Search for the cell housing the specified text and yield its [x, y] center coordinate. 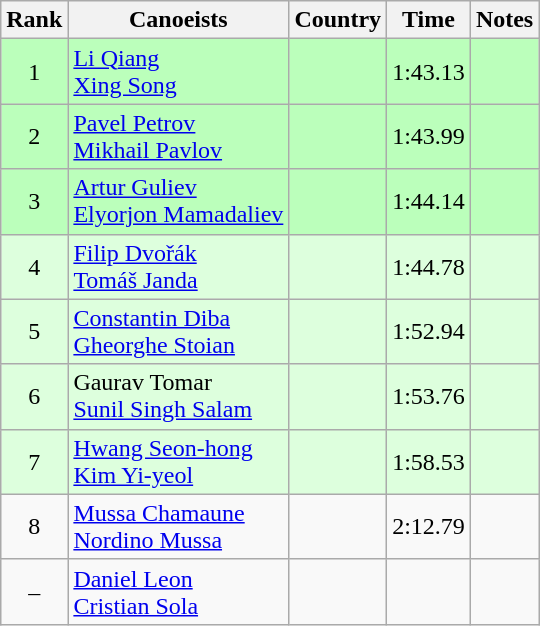
Constantin DibaGheorghe Stoian [178, 332]
1 [34, 72]
Li QiangXing Song [178, 72]
8 [34, 526]
6 [34, 396]
Time [429, 20]
2:12.79 [429, 526]
1:52.94 [429, 332]
5 [34, 332]
– [34, 592]
1:43.99 [429, 136]
Pavel PetrovMikhail Pavlov [178, 136]
Daniel LeonCristian Sola [178, 592]
1:43.13 [429, 72]
7 [34, 462]
1:53.76 [429, 396]
2 [34, 136]
Mussa ChamauneNordino Mussa [178, 526]
Filip DvořákTomáš Janda [178, 266]
3 [34, 202]
1:44.78 [429, 266]
Gaurav TomarSunil Singh Salam [178, 396]
Canoeists [178, 20]
Hwang Seon-hongKim Yi-yeol [178, 462]
1:44.14 [429, 202]
Notes [504, 20]
Rank [34, 20]
Country [338, 20]
Artur GulievElyorjon Mamadaliev [178, 202]
1:58.53 [429, 462]
4 [34, 266]
